Provide the [X, Y] coordinate of the cell's center where the given text is located.  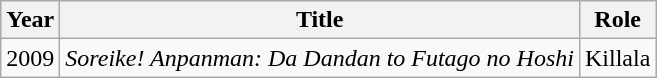
Year [30, 20]
Title [320, 20]
Soreike! Anpanman: Da Dandan to Futago no Hoshi [320, 58]
Role [617, 20]
2009 [30, 58]
Killala [617, 58]
